From the cell containing the given text, extract its center point as [x, y] coordinate. 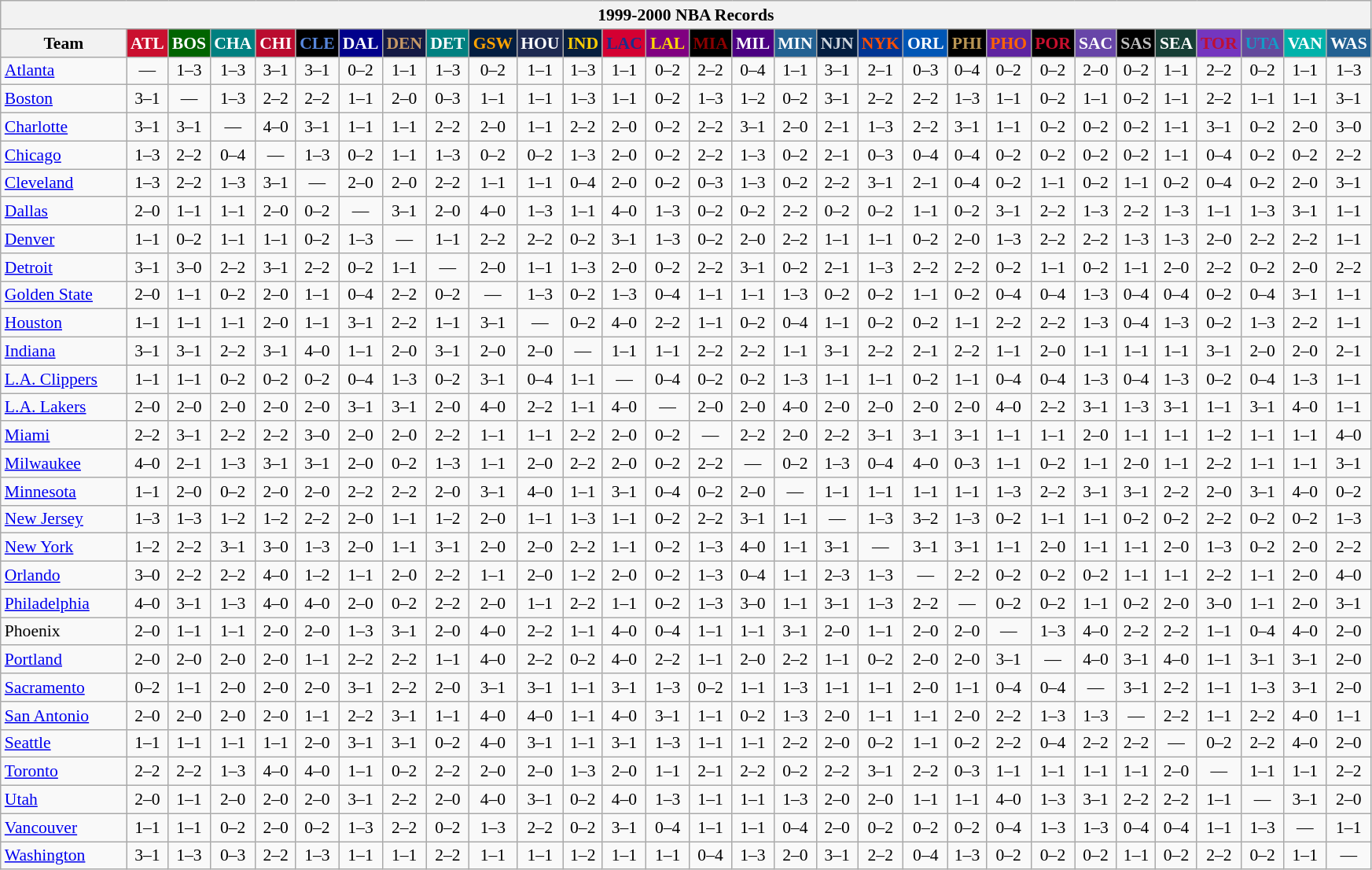
Seattle [64, 743]
Houston [64, 323]
New York [64, 547]
MIN [795, 43]
NJN [837, 43]
1999-2000 NBA Records [686, 15]
SAC [1096, 43]
IND [583, 43]
Golden State [64, 295]
Boston [64, 99]
DAL [361, 43]
VAN [1305, 43]
Charlotte [64, 127]
L.A. Clippers [64, 379]
CHA [233, 43]
Miami [64, 436]
Utah [64, 800]
L.A. Lakers [64, 407]
WAS [1349, 43]
Sacramento [64, 688]
ATL [148, 43]
UTA [1263, 43]
LAL [668, 43]
LAC [624, 43]
BOS [189, 43]
Denver [64, 239]
ORL [926, 43]
New Jersey [64, 519]
Orlando [64, 576]
Vancouver [64, 828]
Indiana [64, 352]
Philadelphia [64, 603]
Cleveland [64, 183]
Team [64, 43]
CLE [318, 43]
Phoenix [64, 632]
NYK [881, 43]
GSW [494, 43]
Minnesota [64, 492]
TOR [1219, 43]
Atlanta [64, 71]
San Antonio [64, 716]
Milwaukee [64, 463]
HOU [539, 43]
MIA [710, 43]
SEA [1176, 43]
SAS [1136, 43]
Portland [64, 660]
Chicago [64, 155]
Dallas [64, 212]
Washington [64, 856]
POR [1053, 43]
DET [448, 43]
PHI [967, 43]
Toronto [64, 772]
MIL [753, 43]
PHO [1008, 43]
Detroit [64, 267]
DEN [404, 43]
2–3 [837, 576]
3–2 [926, 519]
CHI [275, 43]
